Capture the cell that displays the provided text and extract its (x, y) central coordinate. 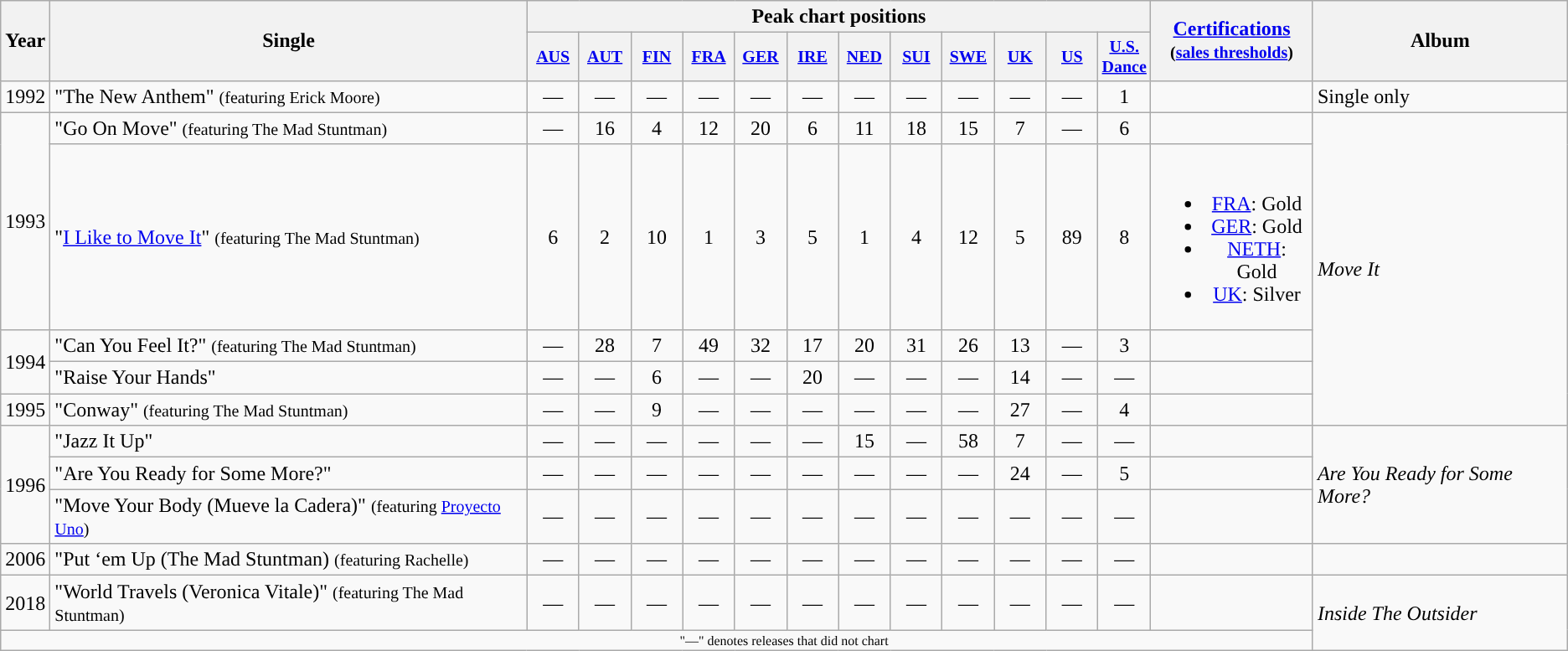
27 (1020, 410)
AUT (605, 57)
IRE (812, 57)
"Jazz It Up" (288, 442)
1994 (25, 361)
1993 (25, 221)
1995 (25, 410)
FRA (709, 57)
10 (657, 236)
SWE (968, 57)
UK (1020, 57)
FRA: GoldGER: GoldNETH: GoldUK: Silver (1232, 236)
8 (1124, 236)
"Conway" (featuring The Mad Stuntman) (288, 410)
1996 (25, 484)
11 (864, 128)
GER (761, 57)
Certifications(sales thresholds) (1232, 41)
13 (1020, 345)
32 (761, 345)
"Move Your Body (Mueve la Cadera)" (featuring Proyecto Uno) (288, 516)
Single (288, 41)
"Can You Feel It?" (featuring The Mad Stuntman) (288, 345)
1992 (25, 96)
49 (709, 345)
28 (605, 345)
SUI (916, 57)
"Raise Your Hands" (288, 378)
Peak chart positions (838, 17)
Move It (1440, 268)
9 (657, 410)
Are You Ready for Some More? (1440, 484)
2018 (25, 603)
Single only (1440, 96)
14 (1020, 378)
2006 (25, 560)
US (1072, 57)
NED (864, 57)
26 (968, 345)
Inside The Outsider (1440, 613)
U.S.Dance (1124, 57)
"I Like to Move It" (featuring The Mad Stuntman) (288, 236)
Album (1440, 41)
18 (916, 128)
FIN (657, 57)
"Put ‘em Up (The Mad Stuntman) (featuring Rachelle) (288, 560)
2 (605, 236)
16 (605, 128)
58 (968, 442)
24 (1020, 473)
"World Travels (Veronica Vitale)" (featuring The Mad Stuntman) (288, 603)
89 (1072, 236)
"Go On Move" (featuring The Mad Stuntman) (288, 128)
"Are You Ready for Some More?" (288, 473)
AUS (553, 57)
Year (25, 41)
17 (812, 345)
"—" denotes releases that did not chart (784, 640)
"The New Anthem" (featuring Erick Moore) (288, 96)
31 (916, 345)
